Search for the cell housing the specified text and yield its (X, Y) center coordinate. 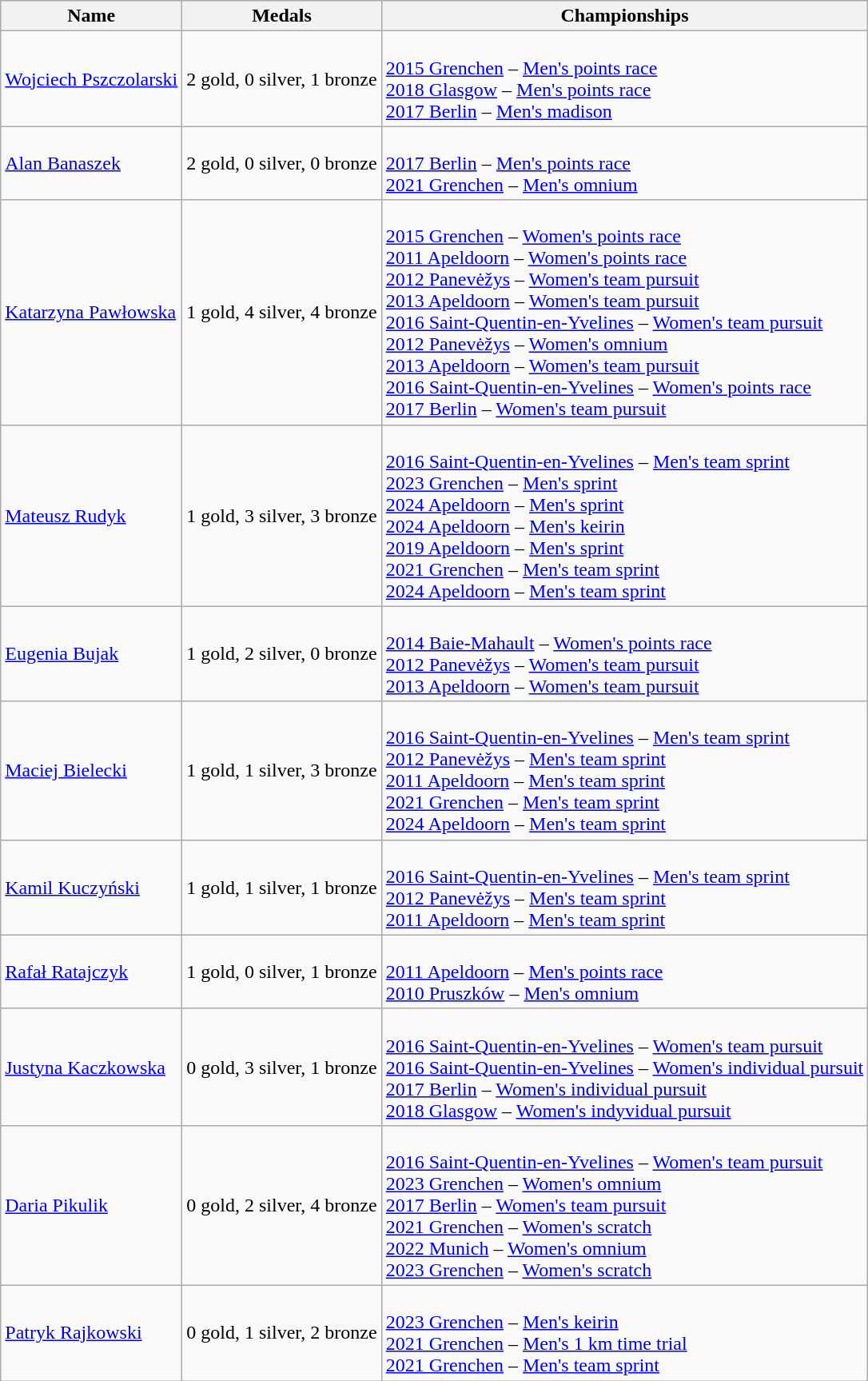
Justyna Kaczkowska (91, 1067)
2023 Grenchen – Men's keirin 2021 Grenchen – Men's 1 km time trial 2021 Grenchen – Men's team sprint (625, 1332)
Eugenia Bujak (91, 654)
Maciej Bielecki (91, 771)
2017 Berlin – Men's points race 2021 Grenchen – Men's omnium (625, 163)
0 gold, 3 silver, 1 bronze (281, 1067)
0 gold, 1 silver, 2 bronze (281, 1332)
1 gold, 3 silver, 3 bronze (281, 515)
2011 Apeldoorn – Men's points race 2010 Pruszków – Men's omnium (625, 972)
2 gold, 0 silver, 0 bronze (281, 163)
Medals (281, 16)
1 gold, 1 silver, 1 bronze (281, 888)
Patryk Rajkowski (91, 1332)
2 gold, 0 silver, 1 bronze (281, 78)
1 gold, 4 silver, 4 bronze (281, 312)
2015 Grenchen – Men's points race 2018 Glasgow – Men's points race 2017 Berlin – Men's madison (625, 78)
1 gold, 2 silver, 0 bronze (281, 654)
Rafał Ratajczyk (91, 972)
Name (91, 16)
Katarzyna Pawłowska (91, 312)
Alan Banaszek (91, 163)
Wojciech Pszczolarski (91, 78)
Mateusz Rudyk (91, 515)
Daria Pikulik (91, 1205)
0 gold, 2 silver, 4 bronze (281, 1205)
1 gold, 1 silver, 3 bronze (281, 771)
Kamil Kuczyński (91, 888)
Championships (625, 16)
2014 Baie-Mahault – Women's points race 2012 Panevėžys – Women's team pursuit 2013 Apeldoorn – Women's team pursuit (625, 654)
1 gold, 0 silver, 1 bronze (281, 972)
2016 Saint-Quentin-en-Yvelines – Men's team sprint 2012 Panevėžys – Men's team sprint 2011 Apeldoorn – Men's team sprint (625, 888)
